Search for the cell housing the specified text and yield its [x, y] center coordinate. 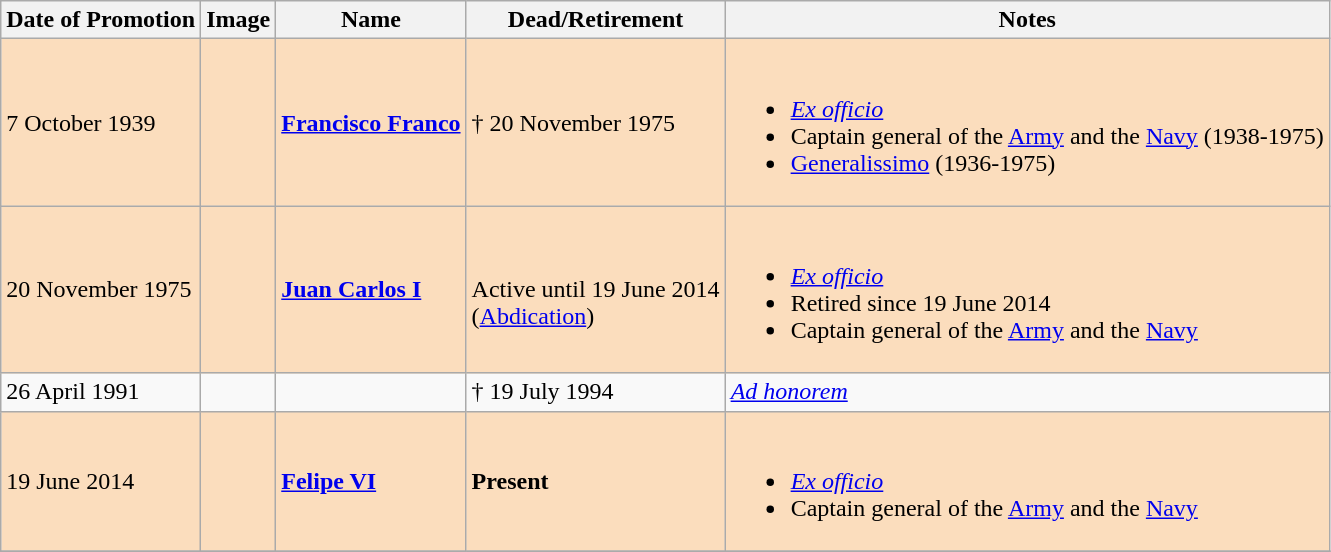
Active until 19 June 2014(Abdication) [596, 290]
20 November 1975 [101, 290]
Ex officioRetired since 19 June 2014Captain general of the Army and the Navy [1027, 290]
Ad honorem [1027, 392]
Ex officioCaptain general of the Army and the Navy [1027, 481]
† 20 November 1975 [596, 122]
Present [596, 481]
† 19 July 1994 [596, 392]
Notes [1027, 20]
Francisco Franco [371, 122]
Ex officioCaptain general of the Army and the Navy (1938-1975)Generalissimo (1936-1975) [1027, 122]
26 April 1991 [101, 392]
Date of Promotion [101, 20]
Image [238, 20]
Juan Carlos I [371, 290]
Name [371, 20]
19 June 2014 [101, 481]
7 October 1939 [101, 122]
Felipe VI [371, 481]
Dead/Retirement [596, 20]
